Detect which cell encompasses the target text, then output its (x, y) center coordinate. 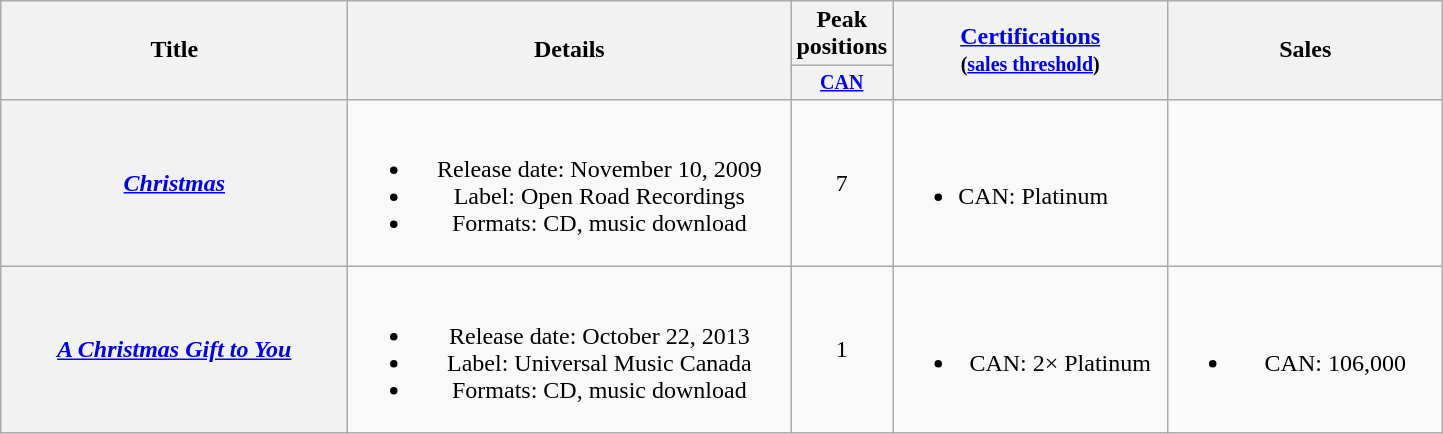
Details (570, 50)
CAN: 106,000 (1306, 350)
Title (174, 50)
A Christmas Gift to You (174, 350)
Certifications(sales threshold) (1030, 50)
CAN: 2× Platinum (1030, 350)
Release date: October 22, 2013Label: Universal Music CanadaFormats: CD, music download (570, 350)
Christmas (174, 182)
CAN: Platinum (1030, 182)
Sales (1306, 50)
Peak positions (842, 34)
1 (842, 350)
CAN (842, 82)
Release date: November 10, 2009Label: Open Road RecordingsFormats: CD, music download (570, 182)
7 (842, 182)
